Capture the cell that displays the provided text and extract its [x, y] central coordinate. 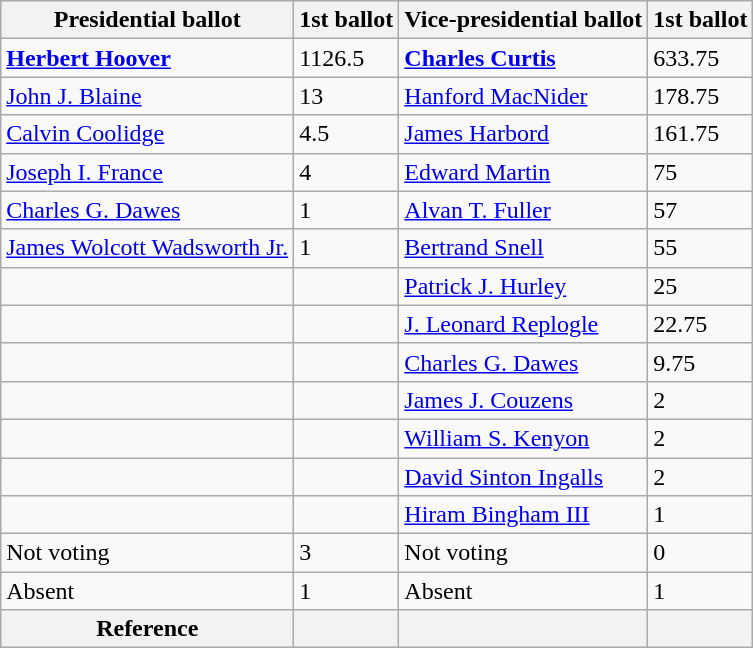
Patrick J. Hurley [524, 286]
William S. Kenyon [524, 438]
Herbert Hoover [148, 58]
161.75 [700, 134]
Joseph I. France [148, 172]
Reference [148, 629]
4.5 [346, 134]
25 [700, 286]
Charles Curtis [524, 58]
3 [346, 553]
J. Leonard Replogle [524, 324]
Vice-presidential ballot [524, 20]
Edward Martin [524, 172]
0 [700, 553]
James J. Couzens [524, 400]
James Wolcott Wadsworth Jr. [148, 248]
Presidential ballot [148, 20]
4 [346, 172]
David Sinton Ingalls [524, 477]
22.75 [700, 324]
James Harbord [524, 134]
Hiram Bingham III [524, 515]
John J. Blaine [148, 96]
1126.5 [346, 58]
Hanford MacNider [524, 96]
Alvan T. Fuller [524, 210]
633.75 [700, 58]
Calvin Coolidge [148, 134]
178.75 [700, 96]
55 [700, 248]
Bertrand Snell [524, 248]
75 [700, 172]
13 [346, 96]
9.75 [700, 362]
57 [700, 210]
